Identify which cell holds the provided text, then report its (x, y) central coordinate. 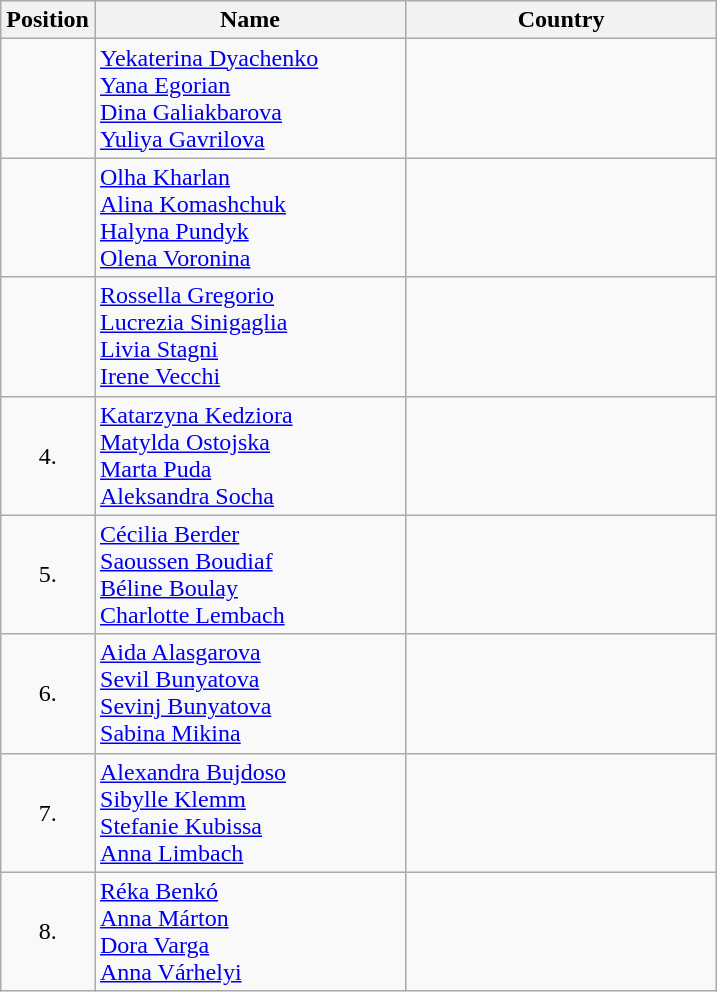
5. (48, 574)
Cécilia BerderSaoussen BoudiafBéline BoulayCharlotte Lembach (250, 574)
Rossella GregorioLucrezia SinigagliaLivia StagniIrene Vecchi (250, 336)
Réka BenkóAnna MártonDora VargaAnna Várhelyi (250, 932)
4. (48, 456)
Yekaterina DyachenkoYana EgorianDina GaliakbarovaYuliya Gavrilova (250, 98)
8. (48, 932)
Name (250, 20)
Olha KharlanAlina KomashchukHalyna PundykOlena Voronina (250, 218)
7. (48, 812)
Aida AlasgarovaSevil BunyatovaSevinj BunyatovaSabina Mikina (250, 694)
Katarzyna KedzioraMatylda OstojskaMarta PudaAleksandra Socha (250, 456)
Position (48, 20)
Country (562, 20)
Alexandra BujdosoSibylle KlemmStefanie KubissaAnna Limbach (250, 812)
6. (48, 694)
